Find where the given text appears and provide that cell's center as [x, y] coordinate. 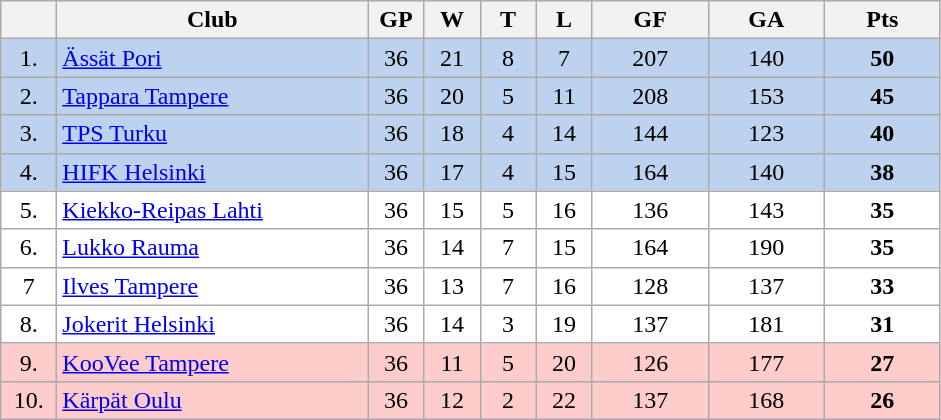
168 [766, 400]
HIFK Helsinki [212, 172]
2. [29, 96]
13 [452, 286]
2 [508, 400]
22 [564, 400]
26 [882, 400]
10. [29, 400]
3 [508, 324]
KooVee Tampere [212, 362]
153 [766, 96]
190 [766, 248]
17 [452, 172]
W [452, 20]
Tappara Tampere [212, 96]
5. [29, 210]
8 [508, 58]
181 [766, 324]
128 [650, 286]
3. [29, 134]
T [508, 20]
TPS Turku [212, 134]
8. [29, 324]
143 [766, 210]
Kärpät Oulu [212, 400]
Kiekko-Reipas Lahti [212, 210]
1. [29, 58]
GA [766, 20]
136 [650, 210]
18 [452, 134]
9. [29, 362]
208 [650, 96]
19 [564, 324]
Club [212, 20]
4. [29, 172]
177 [766, 362]
Ilves Tampere [212, 286]
L [564, 20]
21 [452, 58]
27 [882, 362]
Pts [882, 20]
Ässät Pori [212, 58]
Lukko Rauma [212, 248]
Jokerit Helsinki [212, 324]
45 [882, 96]
33 [882, 286]
50 [882, 58]
GF [650, 20]
38 [882, 172]
6. [29, 248]
GP [396, 20]
12 [452, 400]
126 [650, 362]
31 [882, 324]
207 [650, 58]
123 [766, 134]
40 [882, 134]
144 [650, 134]
